Capture the cell that displays the provided text and extract its (x, y) central coordinate. 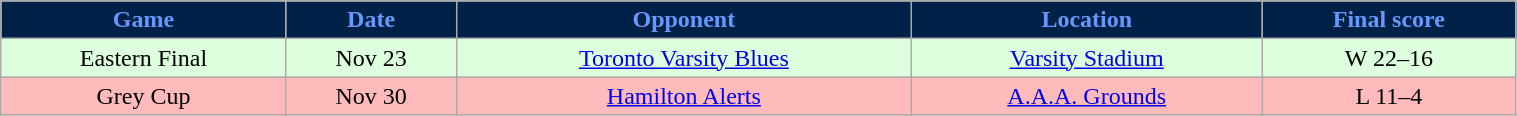
Grey Cup (144, 96)
Date (371, 20)
L 11–4 (1389, 96)
Nov 30 (371, 96)
Game (144, 20)
Location (1087, 20)
Varsity Stadium (1087, 58)
A.A.A. Grounds (1087, 96)
Final score (1389, 20)
Opponent (684, 20)
Toronto Varsity Blues (684, 58)
Eastern Final (144, 58)
Hamilton Alerts (684, 96)
W 22–16 (1389, 58)
Nov 23 (371, 58)
